Capture the cell that displays the provided text and extract its [x, y] central coordinate. 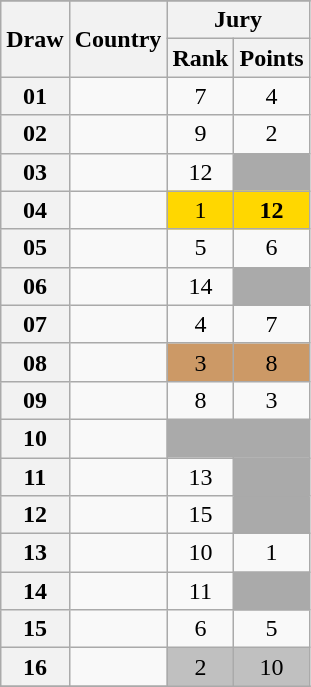
06 [35, 286]
Rank [200, 58]
Country [118, 39]
07 [35, 324]
08 [35, 362]
Jury [238, 20]
Draw [35, 39]
05 [35, 248]
04 [35, 210]
9 [200, 134]
Points [272, 58]
16 [35, 667]
09 [35, 400]
01 [35, 96]
02 [35, 134]
03 [35, 172]
